Return the (x, y) coordinate for the center point of the cell that contains the specified text.  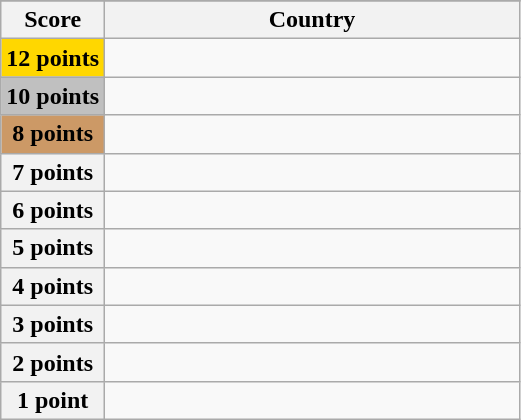
7 points (53, 172)
10 points (53, 96)
3 points (53, 324)
4 points (53, 286)
8 points (53, 134)
5 points (53, 248)
6 points (53, 210)
Country (312, 20)
12 points (53, 58)
Score (53, 20)
2 points (53, 362)
1 point (53, 400)
